Determine the [X, Y] coordinate at the center of the cell enclosing the given text.  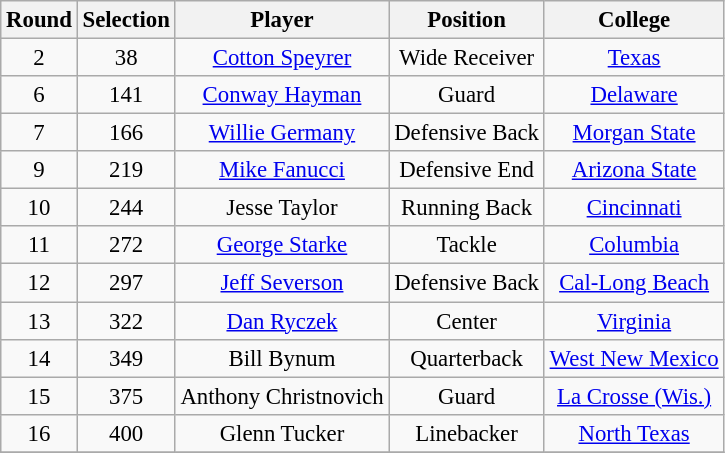
Delaware [634, 95]
322 [126, 321]
Columbia [634, 245]
219 [126, 170]
Quarterback [466, 358]
West New Mexico [634, 358]
244 [126, 208]
Player [282, 20]
141 [126, 95]
Jeff Severson [282, 283]
349 [126, 358]
14 [39, 358]
Dan Ryczek [282, 321]
Selection [126, 20]
Defensive End [466, 170]
Center [466, 321]
Cotton Speyrer [282, 58]
Jesse Taylor [282, 208]
400 [126, 433]
38 [126, 58]
Wide Receiver [466, 58]
2 [39, 58]
10 [39, 208]
Bill Bynum [282, 358]
11 [39, 245]
Conway Hayman [282, 95]
13 [39, 321]
Running Back [466, 208]
North Texas [634, 433]
6 [39, 95]
16 [39, 433]
9 [39, 170]
Cincinnati [634, 208]
15 [39, 396]
Anthony Christnovich [282, 396]
Texas [634, 58]
Glenn Tucker [282, 433]
Mike Fanucci [282, 170]
Tackle [466, 245]
La Crosse (Wis.) [634, 396]
7 [39, 133]
12 [39, 283]
George Starke [282, 245]
Position [466, 20]
166 [126, 133]
375 [126, 396]
Linebacker [466, 433]
Morgan State [634, 133]
297 [126, 283]
Round [39, 20]
College [634, 20]
Cal-Long Beach [634, 283]
Willie Germany [282, 133]
Virginia [634, 321]
272 [126, 245]
Arizona State [634, 170]
